Capture the cell that displays the provided text and extract its [X, Y] central coordinate. 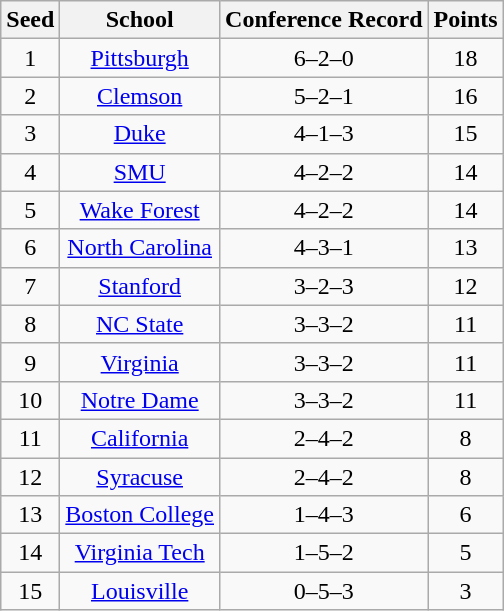
California [140, 438]
Points [466, 20]
16 [466, 96]
5–2–1 [324, 96]
6–2–0 [324, 58]
Pittsburgh [140, 58]
Louisville [140, 591]
North Carolina [140, 248]
Virginia Tech [140, 553]
0–5–3 [324, 591]
Notre Dame [140, 400]
School [140, 20]
Seed [30, 20]
Duke [140, 134]
Clemson [140, 96]
10 [30, 400]
Virginia [140, 362]
Stanford [140, 286]
Conference Record [324, 20]
Boston College [140, 515]
1–5–2 [324, 553]
7 [30, 286]
4 [30, 172]
9 [30, 362]
NC State [140, 324]
2 [30, 96]
4–3–1 [324, 248]
1 [30, 58]
Wake Forest [140, 210]
Syracuse [140, 477]
SMU [140, 172]
18 [466, 58]
4–1–3 [324, 134]
1–4–3 [324, 515]
3–2–3 [324, 286]
